Identify which cell holds the provided text, then report its [X, Y] central coordinate. 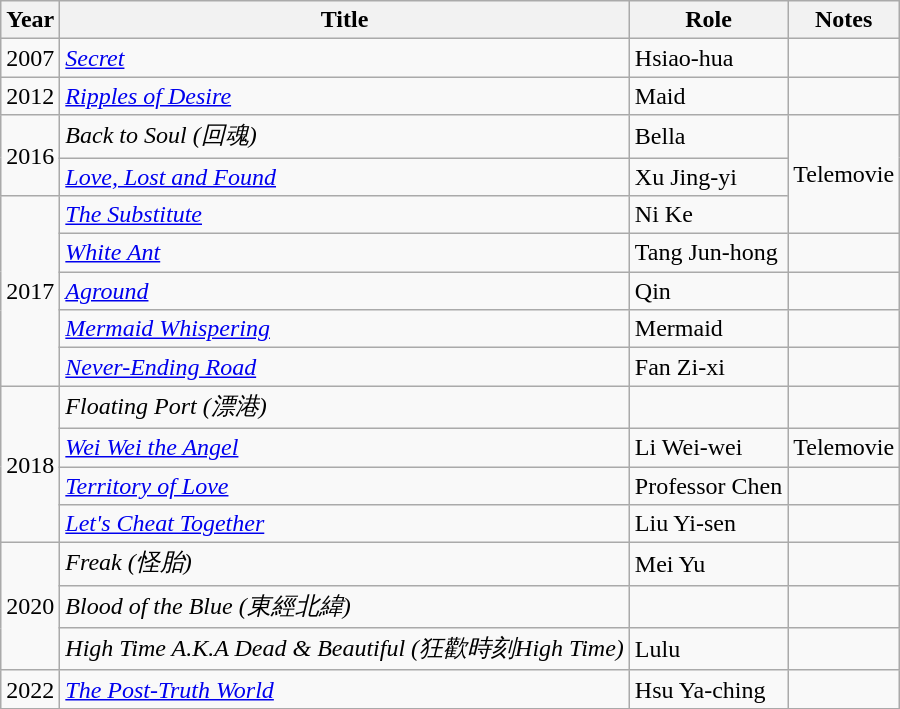
Role [708, 20]
Wei Wei the Angel [345, 447]
Xu Jing-yi [708, 177]
2020 [30, 607]
2007 [30, 58]
Never-Ending Road [345, 367]
Ripples of Desire [345, 96]
Maid [708, 96]
Tang Jun-hong [708, 253]
White Ant [345, 253]
Li Wei-wei [708, 447]
Ni Ke [708, 215]
Year [30, 20]
Lulu [708, 650]
Love, Lost and Found [345, 177]
2017 [30, 291]
Mei Yu [708, 564]
Back to Soul (回魂) [345, 136]
Let's Cheat Together [345, 524]
Freak (怪胎) [345, 564]
Mermaid Whispering [345, 329]
Title [345, 20]
Floating Port (漂港) [345, 408]
Bella [708, 136]
Secret [345, 58]
2018 [30, 464]
The Post-Truth World [345, 689]
Notes [844, 20]
Fan Zi-xi [708, 367]
Mermaid [708, 329]
Hsu Ya-ching [708, 689]
Aground [345, 291]
Liu Yi-sen [708, 524]
Professor Chen [708, 485]
2012 [30, 96]
Blood of the Blue (東經北緯) [345, 606]
The Substitute [345, 215]
High Time A.K.A Dead & Beautiful (狂歡時刻High Time) [345, 650]
Territory of Love [345, 485]
Qin [708, 291]
2016 [30, 156]
Hsiao-hua [708, 58]
2022 [30, 689]
